Locate the cell with the specified text and output its [x, y] center coordinate. 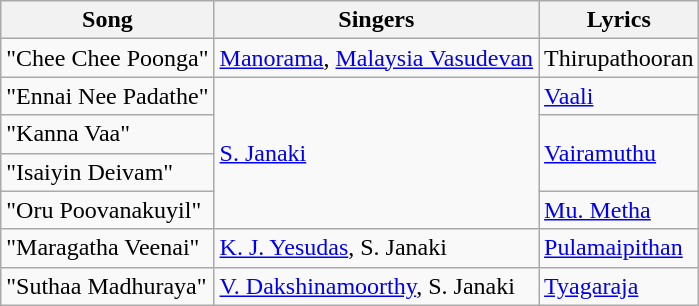
"Oru Poovanakuyil" [108, 210]
Thirupathooran [619, 58]
Mu. Metha [619, 210]
Tyagaraja [619, 286]
Vaali [619, 96]
"Chee Chee Poonga" [108, 58]
"Kanna Vaa" [108, 134]
Vairamuthu [619, 153]
K. J. Yesudas, S. Janaki [376, 248]
Lyrics [619, 20]
"Ennai Nee Padathe" [108, 96]
Manorama, Malaysia Vasudevan [376, 58]
Song [108, 20]
Singers [376, 20]
"Maragatha Veenai" [108, 248]
"Isaiyin Deivam" [108, 172]
"Suthaa Madhuraya" [108, 286]
Pulamaipithan [619, 248]
V. Dakshinamoorthy, S. Janaki [376, 286]
S. Janaki [376, 153]
